From the cell containing the given text, extract its center point as (X, Y) coordinate. 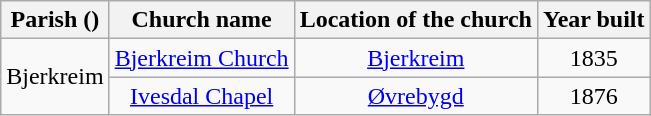
Location of the church (416, 20)
Church name (202, 20)
1876 (594, 96)
Ivesdal Chapel (202, 96)
1835 (594, 58)
Year built (594, 20)
Bjerkreim Church (202, 58)
Øvrebygd (416, 96)
Parish () (55, 20)
